Capture the cell that displays the provided text and extract its (x, y) central coordinate. 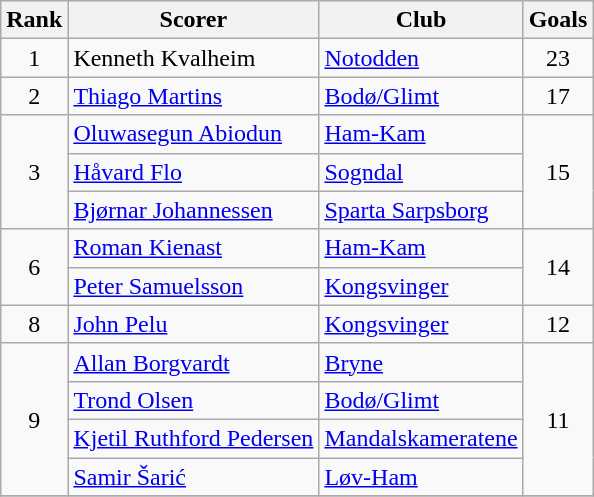
Roman Kienast (194, 248)
11 (558, 419)
9 (34, 419)
2 (34, 96)
Kjetil Ruthford Pedersen (194, 438)
Goals (558, 20)
John Pelu (194, 324)
1 (34, 58)
3 (34, 172)
6 (34, 267)
Bryne (421, 362)
Allan Borgvardt (194, 362)
Kenneth Kvalheim (194, 58)
Samir Šarić (194, 477)
8 (34, 324)
Oluwasegun Abiodun (194, 134)
Mandalskameratene (421, 438)
12 (558, 324)
Thiago Martins (194, 96)
Scorer (194, 20)
17 (558, 96)
Peter Samuelsson (194, 286)
Rank (34, 20)
Håvard Flo (194, 172)
Løv-Ham (421, 477)
Club (421, 20)
14 (558, 267)
Bjørnar Johannessen (194, 210)
Notodden (421, 58)
15 (558, 172)
23 (558, 58)
Trond Olsen (194, 400)
Sparta Sarpsborg (421, 210)
Sogndal (421, 172)
